Pinpoint the cell where the given text exists, returning its (x, y) midpoint coordinate. 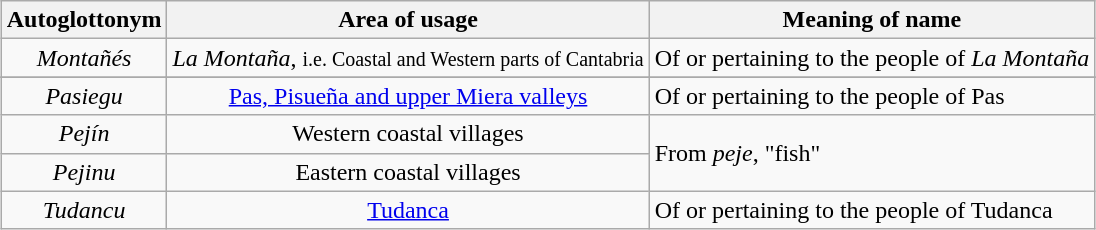
Of or pertaining to the people of Pas (872, 96)
Autoglottonym (84, 20)
Pejinu (84, 172)
Eastern coastal villages (408, 172)
Area of usage (408, 20)
Of or pertaining to the people of La Montaña (872, 58)
Western coastal villages (408, 134)
Tudanca (408, 210)
Tudancu (84, 210)
Meaning of name (872, 20)
Montañés (84, 58)
Pas, Pisueña and upper Miera valleys (408, 96)
Pejín (84, 134)
La Montaña, i.e. Coastal and Western parts of Cantabria (408, 58)
Pasiegu (84, 96)
From peje, "fish" (872, 153)
Of or pertaining to the people of Tudanca (872, 210)
